Return (X, Y) of the center of cell containing provided text 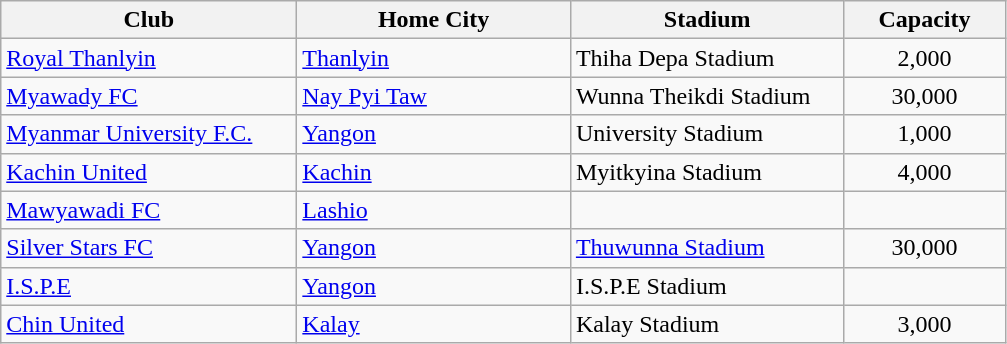
Home City (434, 20)
Kachin (434, 172)
Nay Pyi Taw (434, 96)
Thanlyin (434, 58)
Capacity (924, 20)
2,000 (924, 58)
Thiha Depa Stadium (707, 58)
Lashio (434, 210)
1,000 (924, 134)
Kalay (434, 324)
I.S.P.E (149, 286)
Silver Stars FC (149, 248)
3,000 (924, 324)
Kalay Stadium (707, 324)
Club (149, 20)
Chin United (149, 324)
Royal Thanlyin (149, 58)
Wunna Theikdi Stadium (707, 96)
4,000 (924, 172)
Mawyawadi FC (149, 210)
University Stadium (707, 134)
Thuwunna Stadium (707, 248)
Kachin United (149, 172)
Myanmar University F.C. (149, 134)
Myawady FC (149, 96)
I.S.P.E Stadium (707, 286)
Stadium (707, 20)
Myitkyina Stadium (707, 172)
